Capture the cell that displays the provided text and extract its [X, Y] central coordinate. 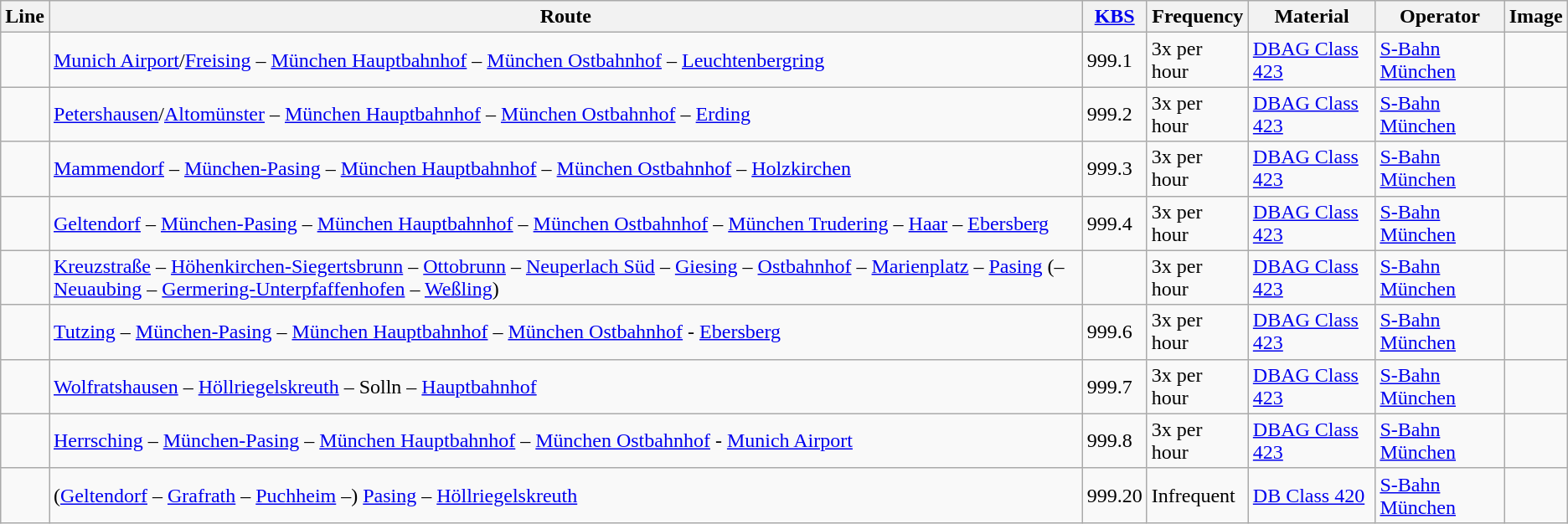
KBS [1114, 17]
999.8 [1114, 440]
Operator [1440, 17]
(Geltendorf – Grafrath – Puchheim –) Pasing – Höllriegelskreuth [565, 496]
999.20 [1114, 496]
DB Class 420 [1312, 496]
Route [565, 17]
999.4 [1114, 223]
Frequency [1198, 17]
Material [1312, 17]
999.6 [1114, 331]
Infrequent [1198, 496]
Mammendorf – München-Pasing – München Hauptbahnhof – München Ostbahnhof – Holzkirchen [565, 169]
Geltendorf – München-Pasing – München Hauptbahnhof – München Ostbahnhof – München Trudering – Haar – Ebersberg [565, 223]
999.1 [1114, 60]
Tutzing – München-Pasing – München Hauptbahnhof – München Ostbahnhof - Ebersberg [565, 331]
999.3 [1114, 169]
Line [25, 17]
999.2 [1114, 114]
Munich Airport/Freising – München Hauptbahnhof – München Ostbahnhof – Leuchtenbergring [565, 60]
Petershausen/Altomünster – München Hauptbahnhof – München Ostbahnhof – Erding [565, 114]
Herrsching – München-Pasing – München Hauptbahnhof – München Ostbahnhof - Munich Airport [565, 440]
999.7 [1114, 387]
Wolfratshausen – Höllriegelskreuth – Solln – Hauptbahnhof [565, 387]
Image [1536, 17]
